For the text-containing cell, return its midpoint in [x, y] coordinate format. 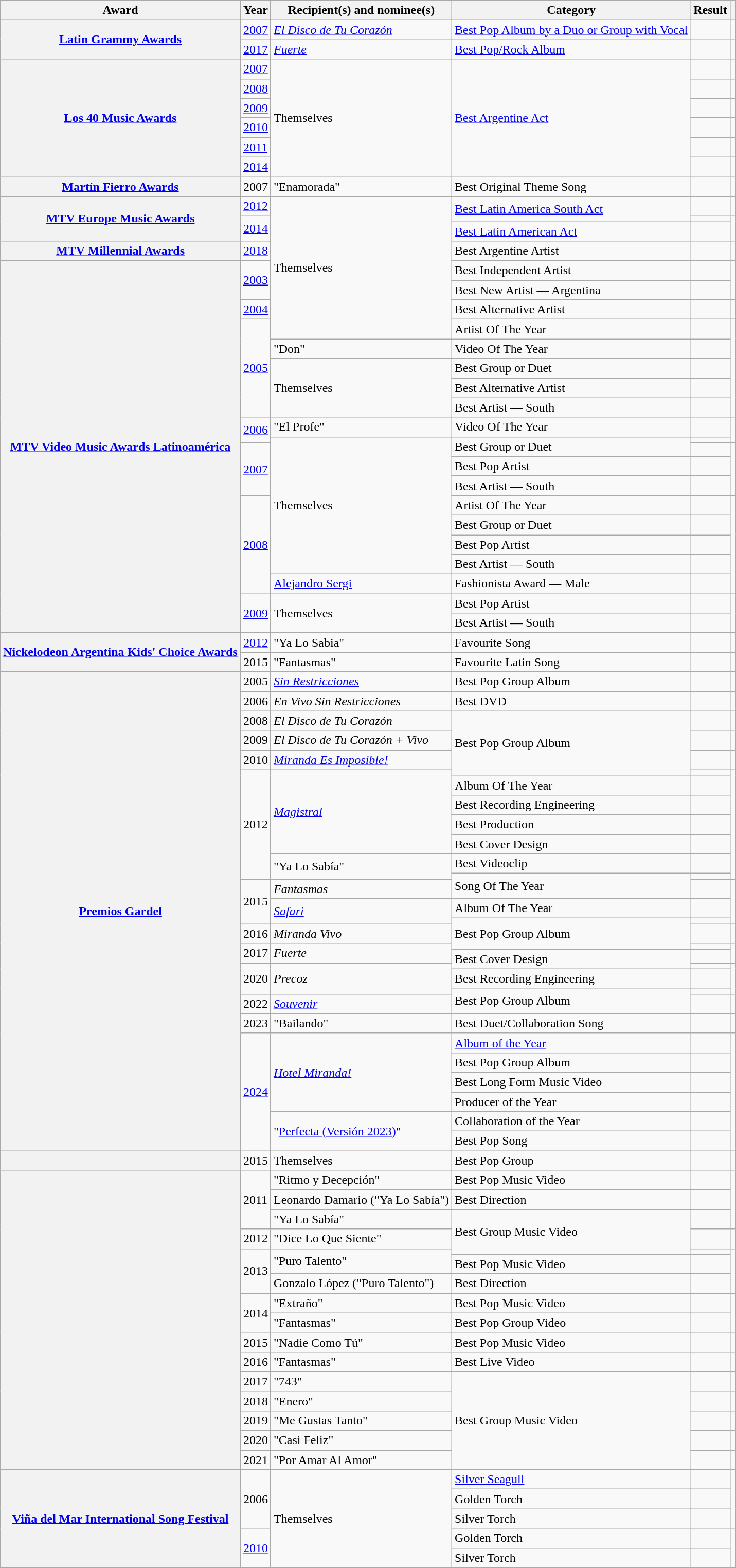
Best Long Form Music Video [571, 1082]
Viña del Mar International Song Festival [120, 1519]
"Extraño" [361, 1303]
Album of the Year [571, 1043]
2023 [255, 1023]
Category [571, 10]
Best Original Theme Song [571, 186]
Martín Fierro Awards [120, 186]
Gonzalo López ("Puro Talento") [361, 1284]
MTV Millennial Awards [120, 251]
Song Of The Year [571, 886]
Alejandro Sergi [361, 584]
Producer of the Year [571, 1101]
2013 [255, 1271]
"Nadie Como Tú" [361, 1342]
Safari [361, 912]
El Disco de Tu Corazón + Vivo [361, 740]
Miranda Vivo [361, 934]
"743" [361, 1381]
Best New Artist — Argentina [571, 290]
"Dice Lo Que Siente" [361, 1239]
Recipient(s) and nominee(s) [361, 10]
Fashionista Award — Male [571, 584]
"Don" [361, 349]
"El Profe" [361, 427]
Favourite Song [571, 643]
En Vivo Sin Restricciones [361, 701]
"Casi Feliz" [361, 1440]
Best Pop/Rock Album [571, 49]
MTV Video Music Awards Latinoamérica [120, 447]
"Ritmo y Decepción" [361, 1180]
2003 [255, 280]
"Por Amar Al Amor" [361, 1460]
Precoz [361, 978]
Best Videoclip [571, 864]
"Ya Lo Sabia" [361, 643]
Best Live Video [571, 1362]
"Enamorada" [361, 186]
Best Duet/Collaboration Song [571, 1023]
Best Latin American Act [571, 231]
Collaboration of the Year [571, 1121]
Fantasmas [361, 889]
MTV Europe Music Awards [120, 218]
Hotel Miranda! [361, 1072]
Year [255, 10]
2024 [255, 1092]
Best Independent Artist [571, 271]
2021 [255, 1460]
Silver Seagull [571, 1480]
Souvenir [361, 1004]
Result [710, 10]
"Me Gustas Tanto" [361, 1421]
Magistral [361, 812]
"Bailando" [361, 1023]
Leonardo Damario ("Ya Lo Sabía") [361, 1200]
"Enero" [361, 1401]
2004 [255, 310]
Premios Gardel [120, 912]
"Perfecta (Versión 2023)" [361, 1131]
Latin Grammy Awards [120, 40]
Best Latin America South Act [571, 209]
Miranda Es Imposible! [361, 760]
"Puro Talento" [361, 1261]
Best Pop Song [571, 1141]
Best Argentine Artist [571, 251]
Award [120, 10]
Best Argentine Act [571, 118]
2019 [255, 1421]
2022 [255, 1004]
Best Pop Album by a Duo or Group with Vocal [571, 30]
Favourite Latin Song [571, 662]
Best DVD [571, 701]
Nickelodeon Argentina Kids' Choice Awards [120, 652]
Best Production [571, 824]
Sin Restricciones [361, 682]
Best Pop Group [571, 1161]
Los 40 Music Awards [120, 118]
Best Pop Group Video [571, 1323]
